Locate the cell with the specified text and output its [X, Y] center coordinate. 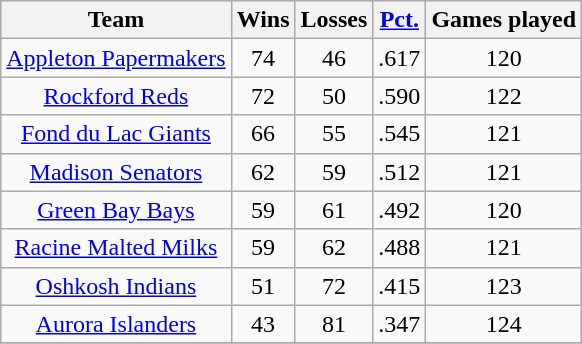
Green Bay Bays [116, 210]
.415 [400, 286]
Pct. [400, 20]
46 [334, 58]
Racine Malted Milks [116, 248]
.488 [400, 248]
.492 [400, 210]
43 [263, 324]
74 [263, 58]
81 [334, 324]
Rockford Reds [116, 96]
66 [263, 134]
.347 [400, 324]
Losses [334, 20]
50 [334, 96]
Team [116, 20]
Aurora Islanders [116, 324]
51 [263, 286]
Fond du Lac Giants [116, 134]
122 [504, 96]
124 [504, 324]
.617 [400, 58]
123 [504, 286]
Madison Senators [116, 172]
.590 [400, 96]
Games played [504, 20]
.512 [400, 172]
.545 [400, 134]
Oshkosh Indians [116, 286]
61 [334, 210]
55 [334, 134]
Appleton Papermakers [116, 58]
Wins [263, 20]
